Detect which cell encompasses the target text, then output its (x, y) center coordinate. 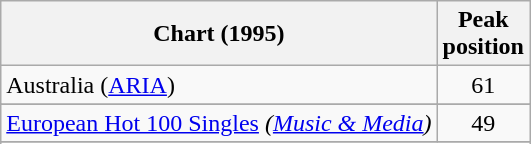
Peakposition (483, 34)
Chart (1995) (219, 34)
49 (483, 123)
61 (483, 85)
European Hot 100 Singles (Music & Media) (219, 123)
Australia (ARIA) (219, 85)
